Pinpoint the cell where the given text exists, returning its [X, Y] midpoint coordinate. 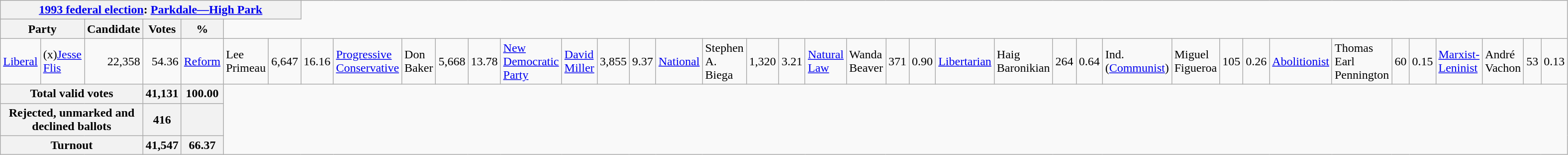
100.00 [202, 94]
6,647 [285, 61]
3.21 [792, 61]
Total valid votes [72, 94]
Abolitionist [1301, 61]
Progressive Conservative [368, 61]
22,358 [114, 61]
1993 federal election: Parkdale—High Park [151, 10]
Turnout [72, 145]
0.13 [1554, 61]
New Democratic Party [531, 61]
André Vachon [1503, 61]
54.36 [162, 61]
Don Baker [419, 61]
60 [1401, 61]
Lee Primeau [246, 61]
13.78 [485, 61]
371 [897, 61]
1,320 [762, 61]
Votes [162, 29]
Ind. (Communist) [1137, 61]
Marxist-Leninist [1459, 61]
Miguel Figueroa [1195, 61]
% [202, 29]
9.37 [643, 61]
Thomas Earl Pennington [1362, 61]
3,855 [613, 61]
Stephen A. Biega [724, 61]
0.64 [1089, 61]
David Miller [579, 61]
416 [162, 120]
41,547 [162, 145]
0.90 [922, 61]
0.15 [1423, 61]
Libertarian [965, 61]
Wanda Beaver [866, 61]
16.16 [317, 61]
53 [1532, 61]
0.26 [1257, 61]
Rejected, unmarked and declined ballots [72, 120]
66.37 [202, 145]
Liberal [20, 61]
41,131 [162, 94]
Candidate [114, 29]
105 [1232, 61]
264 [1065, 61]
(x)Jesse Flis [62, 61]
Reform [202, 61]
Natural Law [826, 61]
5,668 [452, 61]
Party [43, 29]
Haig Baronikian [1023, 61]
National [679, 61]
